Find where the given text appears and provide that cell's center as [x, y] coordinate. 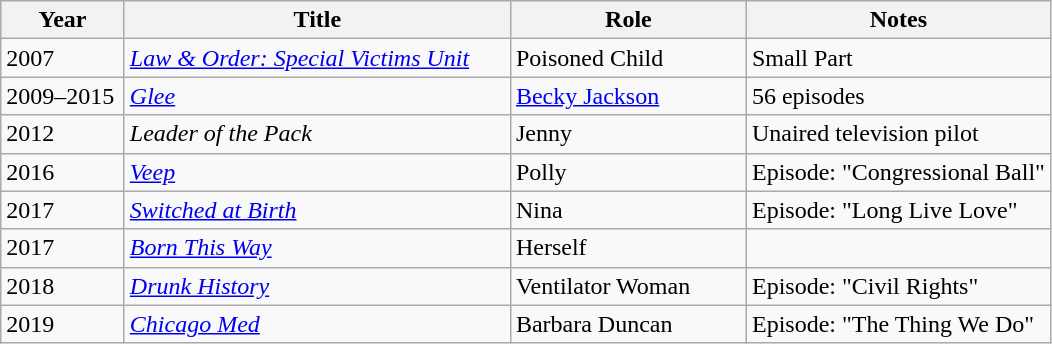
Chicago Med [317, 324]
Polly [628, 172]
Episode: "The Thing We Do" [898, 324]
Jenny [628, 134]
Poisoned Child [628, 58]
Ventilator Woman [628, 286]
2019 [63, 324]
2016 [63, 172]
Episode: "Congressional Ball" [898, 172]
Leader of the Pack [317, 134]
2009–2015 [63, 96]
Born This Way [317, 248]
Herself [628, 248]
Year [63, 20]
Role [628, 20]
Drunk History [317, 286]
Switched at Birth [317, 210]
Nina [628, 210]
2012 [63, 134]
Veep [317, 172]
Episode: "Civil Rights" [898, 286]
Title [317, 20]
Notes [898, 20]
Law & Order: Special Victims Unit [317, 58]
Barbara Duncan [628, 324]
2007 [63, 58]
56 episodes [898, 96]
Episode: "Long Live Love" [898, 210]
Glee [317, 96]
Small Part [898, 58]
Unaired television pilot [898, 134]
Becky Jackson [628, 96]
2018 [63, 286]
